Locate the cell with the specified text and output its (x, y) center coordinate. 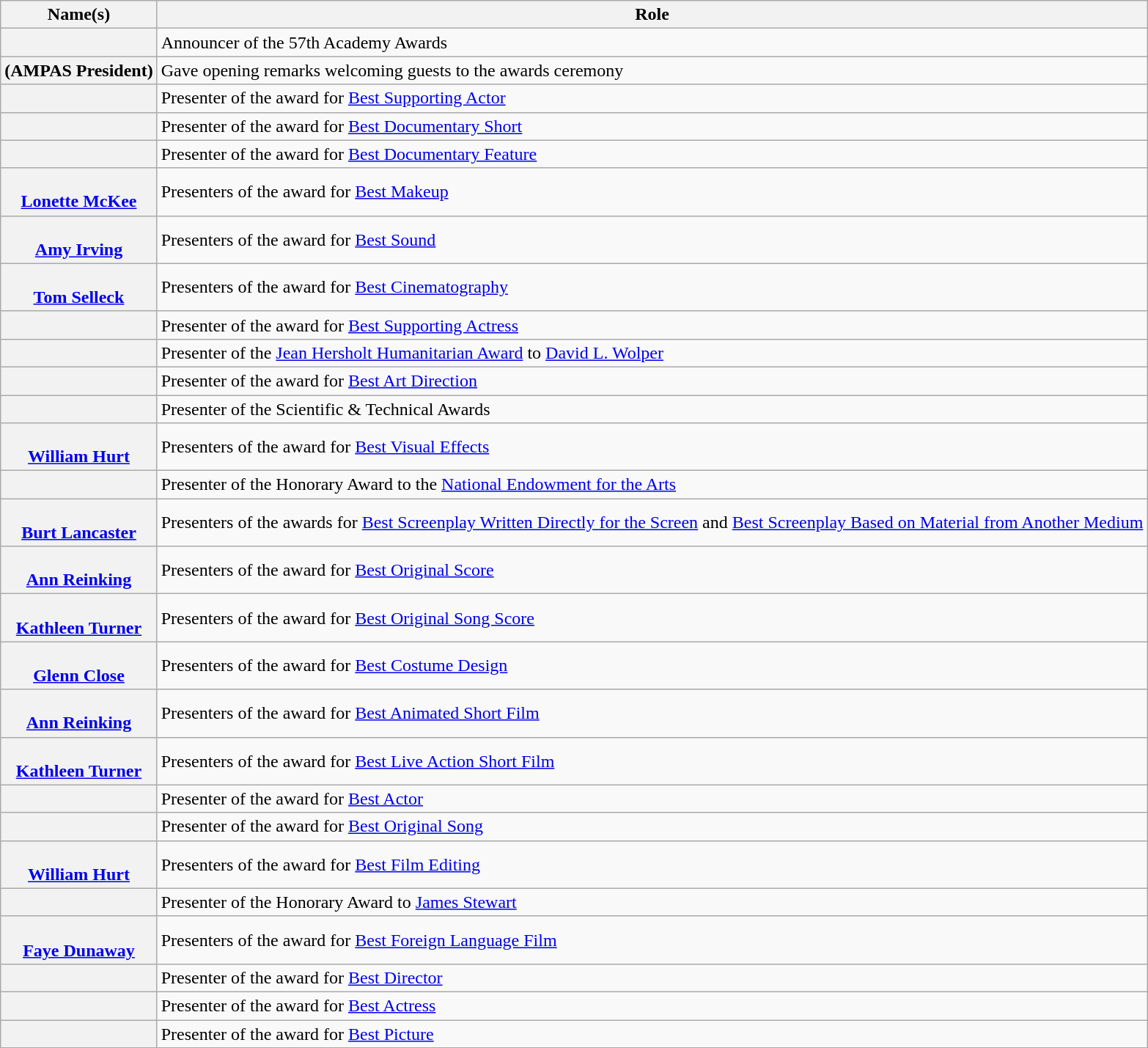
Presenter of the award for Best Picture (652, 1033)
(AMPAS President) (79, 70)
Presenter of the Scientific & Technical Awards (652, 408)
Tom Selleck (79, 287)
Presenter of the Jean Hersholt Humanitarian Award to David L. Wolper (652, 353)
Presenter of the award for Best Original Song (652, 827)
Presenters of the award for Best Cinematography (652, 287)
Presenters of the award for Best Makeup (652, 192)
Name(s) (79, 15)
Presenters of the awards for Best Screenplay Written Directly for the Screen and Best Screenplay Based on Material from Another Medium (652, 522)
Burt Lancaster (79, 522)
Presenters of the award for Best Original Song Score (652, 618)
Announcer of the 57th Academy Awards (652, 43)
Presenter of the Honorary Award to the National Endowment for the Arts (652, 485)
Presenter of the award for Best Actress (652, 1005)
Amy Irving (79, 239)
Presenter of the Honorary Award to James Stewart (652, 902)
Presenter of the award for Best Supporting Actress (652, 325)
Presenters of the award for Best Film Editing (652, 864)
Presenters of the award for Best Original Score (652, 571)
Presenters of the award for Best Costume Design (652, 666)
Faye Dunaway (79, 940)
Glenn Close (79, 666)
Presenters of the award for Best Sound (652, 239)
Presenter of the award for Best Documentary Short (652, 126)
Presenter of the award for Best Director (652, 978)
Presenters of the award for Best Visual Effects (652, 447)
Presenter of the award for Best Supporting Actor (652, 98)
Lonette McKee (79, 192)
Presenter of the award for Best Documentary Feature (652, 154)
Role (652, 15)
Presenters of the award for Best Animated Short Film (652, 713)
Presenters of the award for Best Live Action Short Film (652, 761)
Presenter of the award for Best Actor (652, 799)
Presenter of the award for Best Art Direction (652, 381)
Presenters of the award for Best Foreign Language Film (652, 940)
Gave opening remarks welcoming guests to the awards ceremony (652, 70)
